For the text-containing cell, return its midpoint in [X, Y] coordinate format. 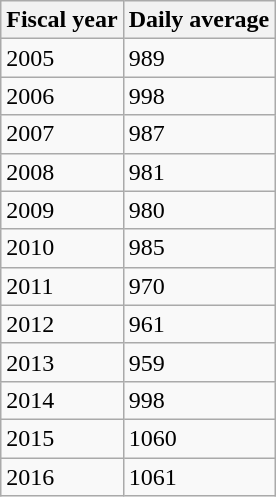
959 [199, 362]
987 [199, 134]
2011 [62, 286]
2008 [62, 172]
989 [199, 58]
2010 [62, 248]
1060 [199, 438]
1061 [199, 477]
970 [199, 286]
2005 [62, 58]
2012 [62, 324]
2014 [62, 400]
2016 [62, 477]
2007 [62, 134]
2015 [62, 438]
Daily average [199, 20]
2009 [62, 210]
985 [199, 248]
2013 [62, 362]
2006 [62, 96]
980 [199, 210]
Fiscal year [62, 20]
961 [199, 324]
981 [199, 172]
